Search for the cell housing the specified text and yield its [X, Y] center coordinate. 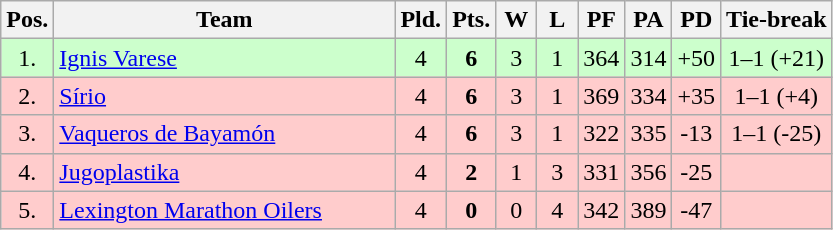
4. [28, 172]
2 [472, 172]
+50 [696, 58]
Lexington Marathon Oilers [224, 210]
Pts. [472, 20]
L [558, 20]
389 [648, 210]
1–1 (+21) [777, 58]
335 [648, 134]
Sírio [224, 96]
Vaqueros de Bayamón [224, 134]
322 [602, 134]
-25 [696, 172]
331 [602, 172]
W [516, 20]
334 [648, 96]
-47 [696, 210]
1–1 (+4) [777, 96]
314 [648, 58]
1. [28, 58]
1–1 (-25) [777, 134]
Team [224, 20]
3. [28, 134]
364 [602, 58]
+35 [696, 96]
5. [28, 210]
Tie-break [777, 20]
-13 [696, 134]
PD [696, 20]
356 [648, 172]
Ignis Varese [224, 58]
2. [28, 96]
Pld. [421, 20]
PA [648, 20]
Pos. [28, 20]
PF [602, 20]
Jugoplastika [224, 172]
342 [602, 210]
369 [602, 96]
